Return the (X, Y) coordinate for the center point of the cell that contains the specified text.  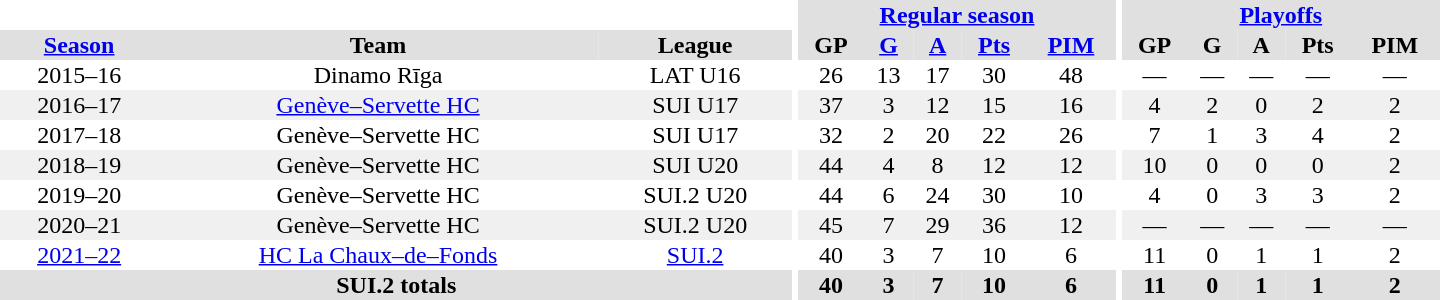
2015–16 (79, 75)
Dinamo Rīga (378, 75)
League (696, 45)
SUI.2 (696, 255)
Team (378, 45)
24 (938, 195)
48 (1071, 75)
45 (831, 225)
Playoffs (1281, 15)
Season (79, 45)
16 (1071, 105)
32 (831, 135)
SUI.2 totals (396, 285)
Regular season (957, 15)
20 (938, 135)
17 (938, 75)
2017–18 (79, 135)
22 (994, 135)
SUI U20 (696, 165)
2021–22 (79, 255)
8 (938, 165)
37 (831, 105)
2019–20 (79, 195)
29 (938, 225)
15 (994, 105)
13 (888, 75)
2016–17 (79, 105)
2020–21 (79, 225)
LAT U16 (696, 75)
36 (994, 225)
2018–19 (79, 165)
HC La Chaux–de–Fonds (378, 255)
